From the cell containing the given text, extract its center point as [x, y] coordinate. 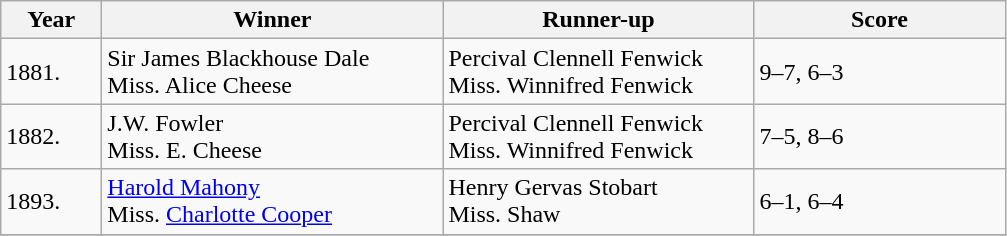
Henry Gervas Stobart Miss. Shaw [598, 202]
1893. [52, 202]
6–1, 6–4 [880, 202]
Winner [272, 20]
J.W. Fowler Miss. E. Cheese [272, 136]
1881. [52, 72]
Score [880, 20]
9–7, 6–3 [880, 72]
7–5, 8–6 [880, 136]
Year [52, 20]
Harold Mahony Miss. Charlotte Cooper [272, 202]
1882. [52, 136]
Sir James Blackhouse Dale Miss. Alice Cheese [272, 72]
Runner-up [598, 20]
